Return (x, y) of the center of cell containing provided text 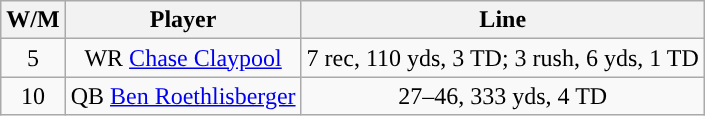
QB Ben Roethlisberger (183, 96)
10 (33, 96)
Player (183, 20)
W/M (33, 20)
27–46, 333 yds, 4 TD (502, 96)
WR Chase Claypool (183, 58)
Line (502, 20)
5 (33, 58)
7 rec, 110 yds, 3 TD; 3 rush, 6 yds, 1 TD (502, 58)
